Scan for the cell matching the given text and deliver its [X, Y] coordinate at center. 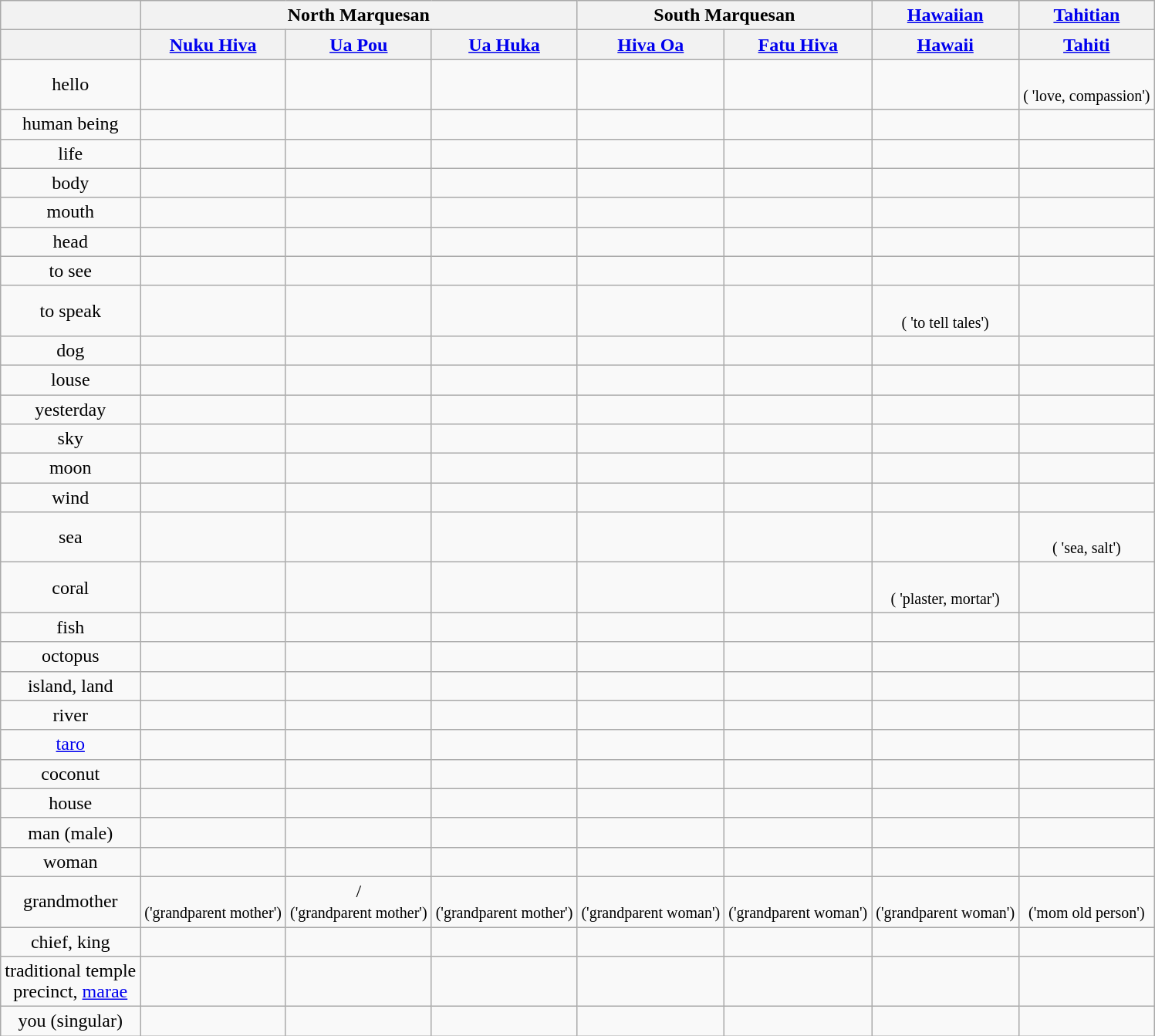
yesterday [71, 410]
woman [71, 862]
taro [71, 744]
wind [71, 498]
('mom old person') [1086, 901]
Hiva Oa [651, 45]
life [71, 154]
fish [71, 627]
mouth [71, 212]
sea [71, 537]
coconut [71, 774]
island, land [71, 686]
to see [71, 271]
Hawaiian [946, 15]
South Marquesan [724, 15]
( 'sea, salt') [1086, 537]
you (singular) [71, 1021]
/('grandparent mother') [358, 901]
( 'to tell tales') [946, 310]
moon [71, 468]
grandmother [71, 901]
head [71, 241]
Hawaii [946, 45]
hello [71, 85]
chief, king [71, 942]
human being [71, 124]
coral [71, 588]
Ua Huka [505, 45]
to speak [71, 310]
body [71, 183]
North Marquesan [359, 15]
sky [71, 439]
river [71, 715]
house [71, 803]
louse [71, 380]
octopus [71, 656]
( 'love, compassion') [1086, 85]
Fatu Hiva [798, 45]
Ua Pou [358, 45]
dog [71, 350]
Nuku Hiva [213, 45]
man (male) [71, 832]
Tahitian [1086, 15]
traditional templeprecinct, marae [71, 981]
Tahiti [1086, 45]
( 'plaster, mortar') [946, 588]
